Return [X, Y] of the center of cell containing provided text 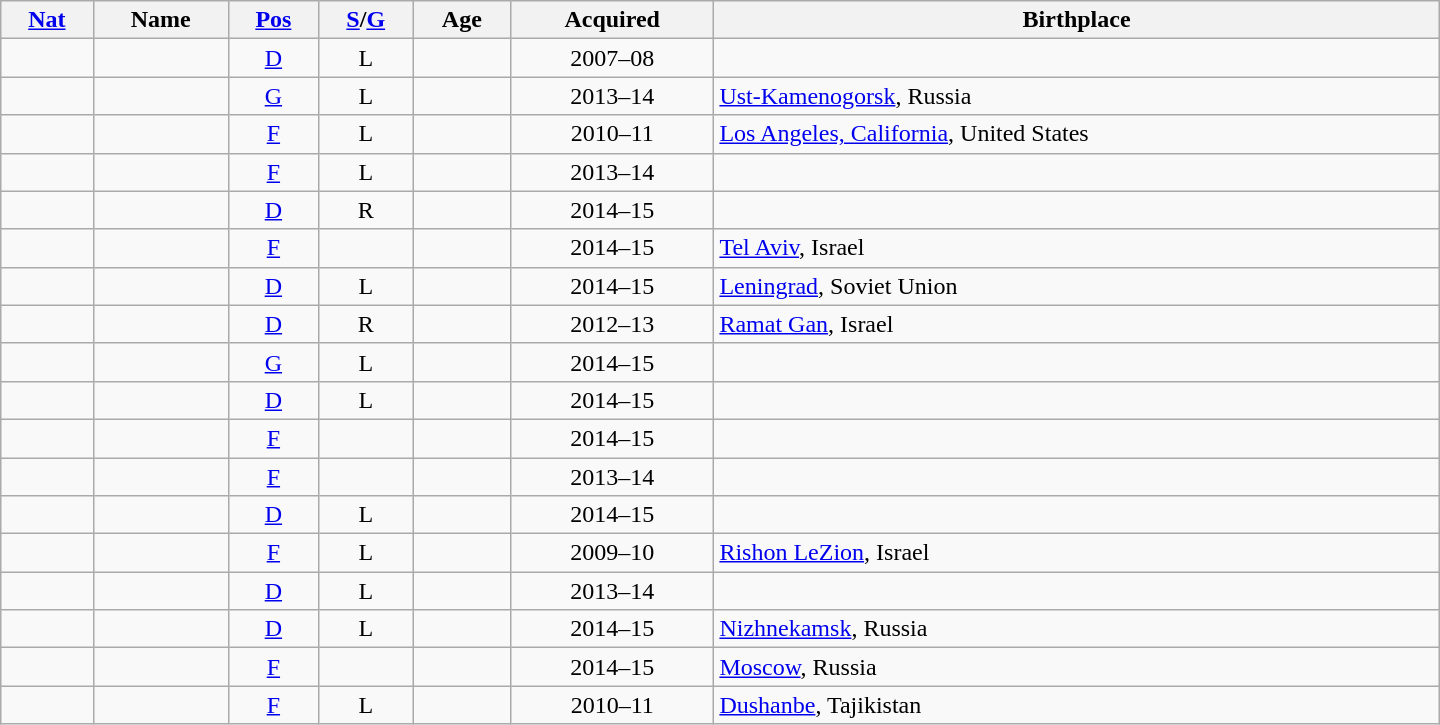
S/G [366, 20]
Nat [47, 20]
Birthplace [1076, 20]
Pos [274, 20]
Los Angeles, California, United States [1076, 134]
Age [462, 20]
2009–10 [612, 553]
Moscow, Russia [1076, 667]
2007–08 [612, 58]
Ust-Kamenogorsk, Russia [1076, 96]
Rishon LeZion, Israel [1076, 553]
Name [160, 20]
Dushanbe, Tajikistan [1076, 705]
Acquired [612, 20]
Nizhnekamsk, Russia [1076, 629]
Tel Aviv, Israel [1076, 248]
Leningrad, Soviet Union [1076, 286]
2012–13 [612, 324]
Ramat Gan, Israel [1076, 324]
